Output the (X, Y) coordinate of the center of the cell containing the given text.  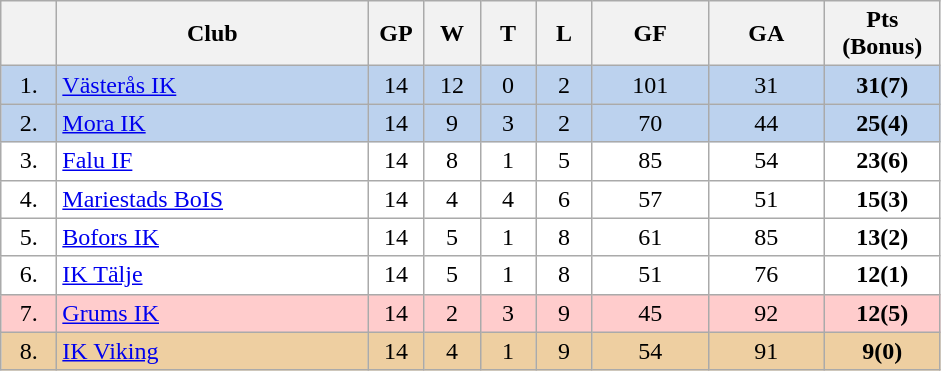
2. (29, 123)
44 (766, 123)
Grums IK (212, 313)
Club (212, 34)
12 (452, 85)
12(1) (882, 275)
31 (766, 85)
12(5) (882, 313)
Pts (Bonus) (882, 34)
8. (29, 351)
L (564, 34)
76 (766, 275)
23(6) (882, 161)
W (452, 34)
57 (650, 199)
3. (29, 161)
GF (650, 34)
IK Tälje (212, 275)
25(4) (882, 123)
Mora IK (212, 123)
Mariestads BoIS (212, 199)
45 (650, 313)
6. (29, 275)
61 (650, 237)
6 (564, 199)
Bofors IK (212, 237)
9(0) (882, 351)
Västerås IK (212, 85)
92 (766, 313)
91 (766, 351)
4. (29, 199)
0 (508, 85)
1. (29, 85)
GP (396, 34)
70 (650, 123)
IK Viking (212, 351)
5. (29, 237)
T (508, 34)
15(3) (882, 199)
Falu IF (212, 161)
101 (650, 85)
GA (766, 34)
13(2) (882, 237)
7. (29, 313)
31(7) (882, 85)
